Detect which cell encompasses the target text, then output its [x, y] center coordinate. 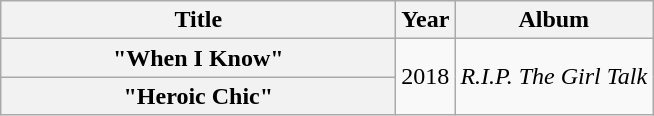
2018 [426, 77]
Album [554, 20]
"When I Know" [198, 58]
"Heroic Chic" [198, 96]
Year [426, 20]
R.I.P. The Girl Talk [554, 77]
Title [198, 20]
